Search for the cell housing the specified text and yield its (X, Y) center coordinate. 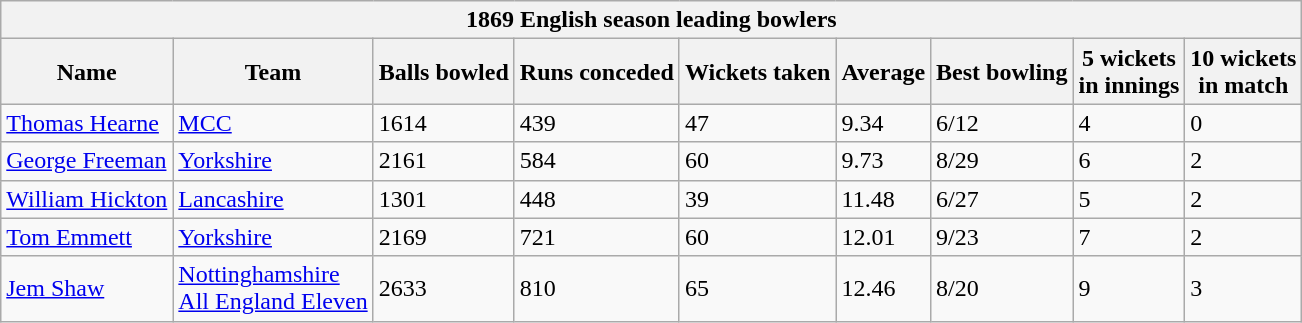
Name (87, 72)
2169 (444, 237)
6/12 (1002, 123)
Runs conceded (596, 72)
William Hickton (87, 199)
4 (1129, 123)
448 (596, 199)
Average (884, 72)
39 (758, 199)
9/23 (1002, 237)
Wickets taken (758, 72)
George Freeman (87, 161)
Best bowling (1002, 72)
11.48 (884, 199)
721 (596, 237)
1301 (444, 199)
5 (1129, 199)
Jem Shaw (87, 288)
3 (1244, 288)
9.73 (884, 161)
Thomas Hearne (87, 123)
9.34 (884, 123)
9 (1129, 288)
MCC (273, 123)
Lancashire (273, 199)
0 (1244, 123)
Team (273, 72)
47 (758, 123)
1614 (444, 123)
Balls bowled (444, 72)
65 (758, 288)
NottinghamshireAll England Eleven (273, 288)
5 wicketsin innings (1129, 72)
2633 (444, 288)
12.01 (884, 237)
810 (596, 288)
439 (596, 123)
6 (1129, 161)
8/20 (1002, 288)
Tom Emmett (87, 237)
8/29 (1002, 161)
6/27 (1002, 199)
10 wicketsin match (1244, 72)
7 (1129, 237)
1869 English season leading bowlers (652, 20)
584 (596, 161)
12.46 (884, 288)
2161 (444, 161)
